Locate the cell with the specified text and output its [x, y] center coordinate. 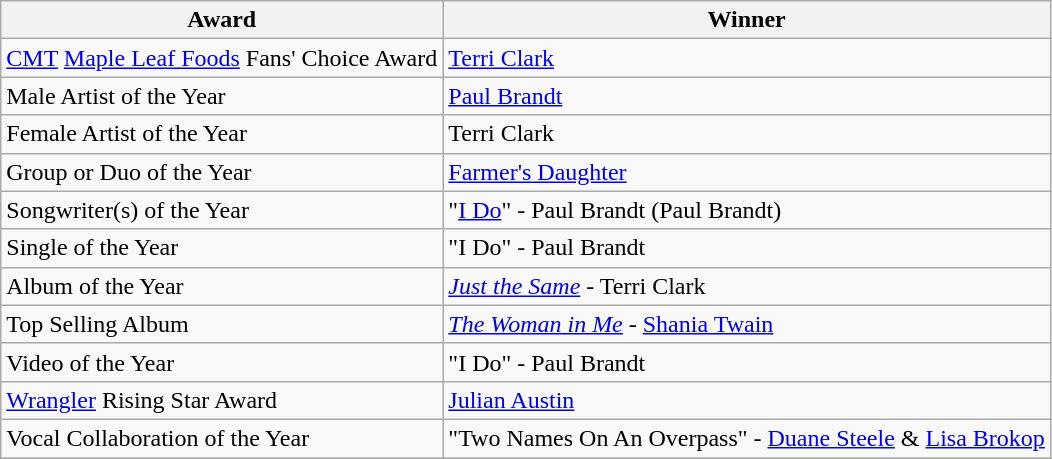
Video of the Year [222, 362]
Female Artist of the Year [222, 134]
Vocal Collaboration of the Year [222, 438]
"I Do" - Paul Brandt (Paul Brandt) [747, 210]
Award [222, 20]
Wrangler Rising Star Award [222, 400]
Paul Brandt [747, 96]
Top Selling Album [222, 324]
Just the Same - Terri Clark [747, 286]
"Two Names On An Overpass" - Duane Steele & Lisa Brokop [747, 438]
CMT Maple Leaf Foods Fans' Choice Award [222, 58]
Single of the Year [222, 248]
Songwriter(s) of the Year [222, 210]
Julian Austin [747, 400]
Male Artist of the Year [222, 96]
Group or Duo of the Year [222, 172]
Winner [747, 20]
The Woman in Me - Shania Twain [747, 324]
Farmer's Daughter [747, 172]
Album of the Year [222, 286]
